Pinpoint the cell where the given text exists, returning its [x, y] midpoint coordinate. 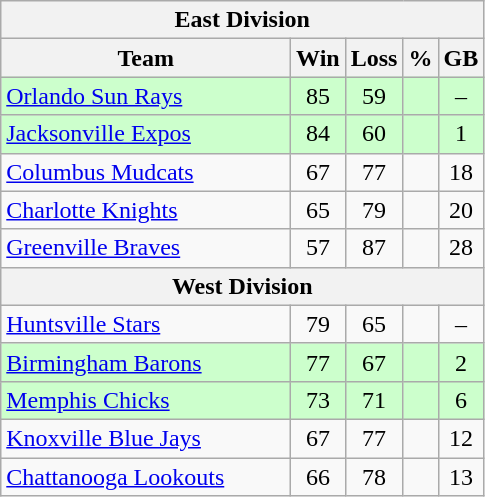
Birmingham Barons [146, 362]
12 [461, 438]
85 [318, 96]
18 [461, 172]
Greenville Braves [146, 248]
73 [318, 400]
78 [374, 477]
GB [461, 58]
Jacksonville Expos [146, 134]
Win [318, 58]
20 [461, 210]
Columbus Mudcats [146, 172]
Orlando Sun Rays [146, 96]
Team [146, 58]
Charlotte Knights [146, 210]
13 [461, 477]
Huntsville Stars [146, 324]
Loss [374, 58]
6 [461, 400]
87 [374, 248]
84 [318, 134]
66 [318, 477]
East Division [242, 20]
57 [318, 248]
West Division [242, 286]
28 [461, 248]
60 [374, 134]
Chattanooga Lookouts [146, 477]
59 [374, 96]
% [420, 58]
1 [461, 134]
2 [461, 362]
Knoxville Blue Jays [146, 438]
71 [374, 400]
Memphis Chicks [146, 400]
